Determine the (X, Y) coordinate at the center of the cell enclosing the given text.  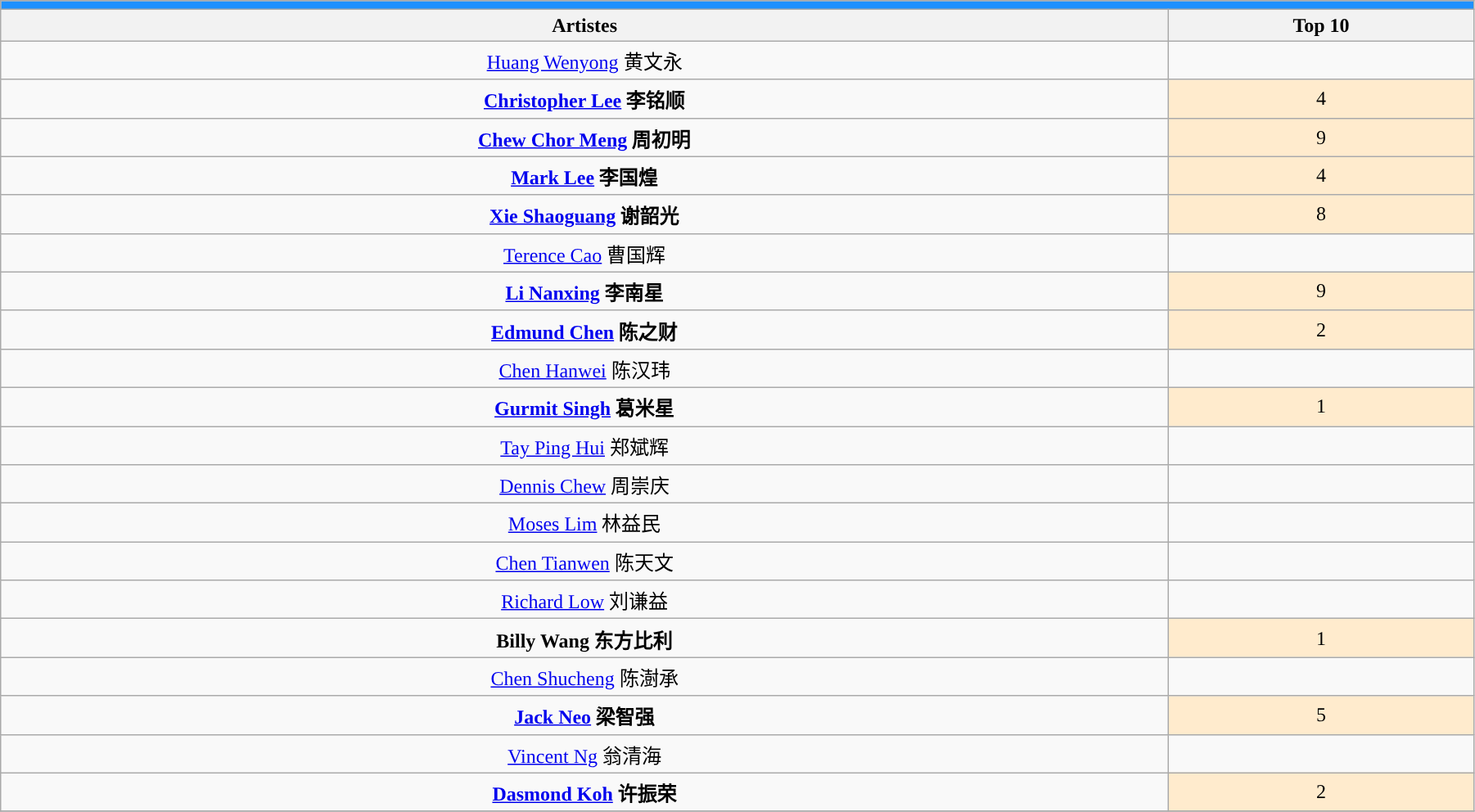
Huang Wenyong 黄文永 (584, 61)
Chen Tianwen 陈天文 (584, 562)
Richard Low 刘谦益 (584, 599)
Chew Chor Meng 周初明 (584, 138)
Moses Lim 林益民 (584, 522)
Artistes (584, 25)
Gurmit Singh 葛米星 (584, 406)
5 (1321, 715)
Mark Lee 李国煌 (584, 175)
Xie Shaoguang 谢韶光 (584, 214)
Jack Neo 梁智强 (584, 715)
8 (1321, 214)
Chen Shucheng 陈澍承 (584, 676)
Vincent Ng 翁清海 (584, 753)
Edmund Chen 陈之财 (584, 329)
Christopher Lee 李铭顺 (584, 98)
Chen Hanwei 陈汉玮 (584, 368)
Top 10 (1321, 25)
Tay Ping Hui 郑斌辉 (584, 445)
Dasmond Koh 许振荣 (584, 792)
Li Nanxing 李南星 (584, 291)
Terence Cao 曹国辉 (584, 252)
Dennis Chew 周崇庆 (584, 485)
Billy Wang 东方比利 (584, 638)
